Return the [x, y] coordinate for the center point of the cell that contains the specified text.  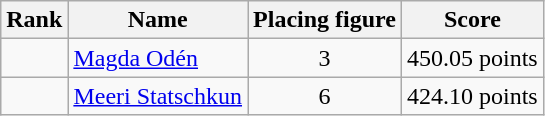
424.10 points [472, 96]
Score [472, 20]
Magda Odén [158, 58]
450.05 points [472, 58]
Rank [34, 20]
Name [158, 20]
6 [325, 96]
Meeri Statschkun [158, 96]
Placing figure [325, 20]
3 [325, 58]
